Return the (x, y) coordinate for the center point of the cell that contains the specified text.  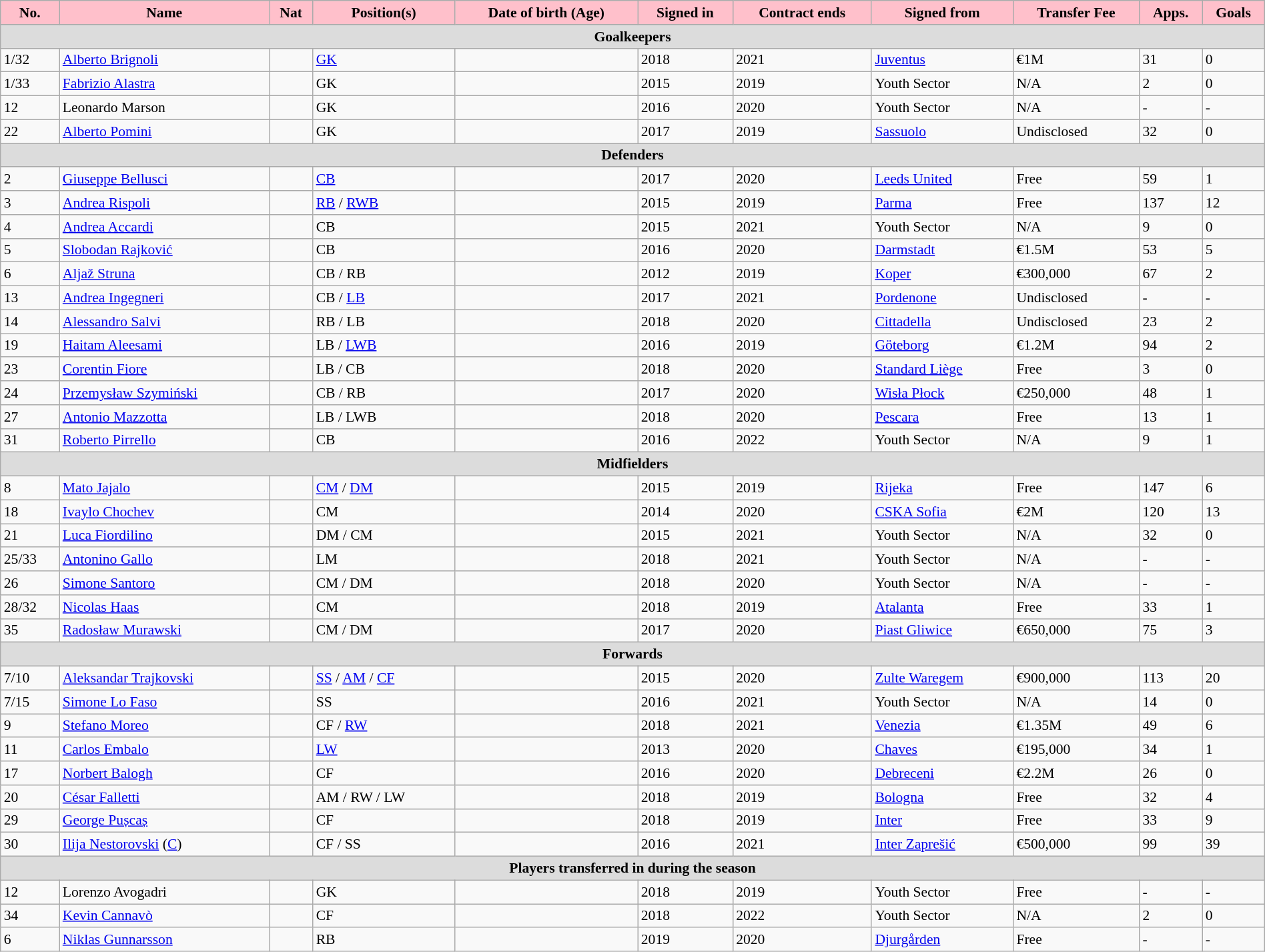
Alessandro Salvi (164, 322)
Kevin Cannavò (164, 916)
Niklas Gunnarsson (164, 940)
39 (1233, 845)
Leonardo Marson (164, 108)
Andrea Accardi (164, 227)
No. (30, 13)
Signed in (685, 13)
28/32 (30, 607)
Piast Gliwice (942, 630)
Corentin Fiore (164, 370)
Giuseppe Bellusci (164, 179)
LB / CB (384, 370)
27 (30, 417)
€1.5M (1076, 250)
Ivaylo Chochev (164, 512)
Alberto Pomini (164, 131)
RB (384, 940)
22 (30, 131)
CSKA Sofia (942, 512)
Simone Lo Faso (164, 702)
Nat (291, 13)
George Pușcaș (164, 821)
Antonio Mazzotta (164, 417)
€250,000 (1076, 393)
Venezia (942, 726)
Alberto Brignoli (164, 60)
RB / RWB (384, 203)
Zulte Waregem (942, 678)
Pordenone (942, 298)
19 (30, 346)
€2.2M (1076, 773)
Antonino Gallo (164, 560)
€1.2M (1076, 346)
Norbert Balogh (164, 773)
Wisła Płock (942, 393)
€900,000 (1076, 678)
7/15 (30, 702)
29 (30, 821)
€1M (1076, 60)
25/33 (30, 560)
€195,000 (1076, 750)
Sassuolo (942, 131)
2012 (685, 274)
Forwards (632, 654)
Przemysław Szymiński (164, 393)
30 (30, 845)
DM / CM (384, 536)
Inter Zaprešić (942, 845)
35 (30, 630)
Apps. (1170, 13)
Cittadella (942, 322)
Radosław Murawski (164, 630)
2014 (685, 512)
137 (1170, 203)
Leeds United (942, 179)
Goals (1233, 13)
CF / SS (384, 845)
7/10 (30, 678)
LM (384, 560)
Debreceni (942, 773)
Aleksandar Trajkovski (164, 678)
Contract ends (802, 13)
67 (1170, 274)
53 (1170, 250)
Haitam Aleesami (164, 346)
Position(s) (384, 13)
Ilija Nestorovski (C) (164, 845)
48 (1170, 393)
Date of birth (Age) (546, 13)
Carlos Embalo (164, 750)
Rijeka (942, 488)
César Falletti (164, 797)
RB / LB (384, 322)
Name (164, 13)
Luca Fiordilino (164, 536)
€2M (1076, 512)
Inter (942, 821)
€650,000 (1076, 630)
Parma (942, 203)
€1.35M (1076, 726)
11 (30, 750)
59 (1170, 179)
Goalkeepers (632, 37)
€300,000 (1076, 274)
Roberto Pirrello (164, 440)
Göteborg (942, 346)
Players transferred in during the season (632, 869)
LW (384, 750)
Simone Santoro (164, 583)
Lorenzo Avogadri (164, 892)
17 (30, 773)
1/33 (30, 84)
Juventus (942, 60)
Darmstadt (942, 250)
AM / RW / LW (384, 797)
Andrea Rispoli (164, 203)
Koper (942, 274)
Fabrizio Alastra (164, 84)
113 (1170, 678)
24 (30, 393)
120 (1170, 512)
99 (1170, 845)
Nicolas Haas (164, 607)
21 (30, 536)
CB / LB (384, 298)
Standard Liège (942, 370)
Midfielders (632, 464)
147 (1170, 488)
Mato Jajalo (164, 488)
Slobodan Rajković (164, 250)
18 (30, 512)
Andrea Ingegneri (164, 298)
94 (1170, 346)
Signed from (942, 13)
SS (384, 702)
CF / RW (384, 726)
Pescara (942, 417)
1/32 (30, 60)
Transfer Fee (1076, 13)
49 (1170, 726)
Chaves (942, 750)
Aljaž Struna (164, 274)
Defenders (632, 155)
Stefano Moreo (164, 726)
Bologna (942, 797)
2013 (685, 750)
SS / AM / CF (384, 678)
Atalanta (942, 607)
8 (30, 488)
Djurgården (942, 940)
75 (1170, 630)
€500,000 (1076, 845)
